Locate the cell with the specified text and output its (X, Y) center coordinate. 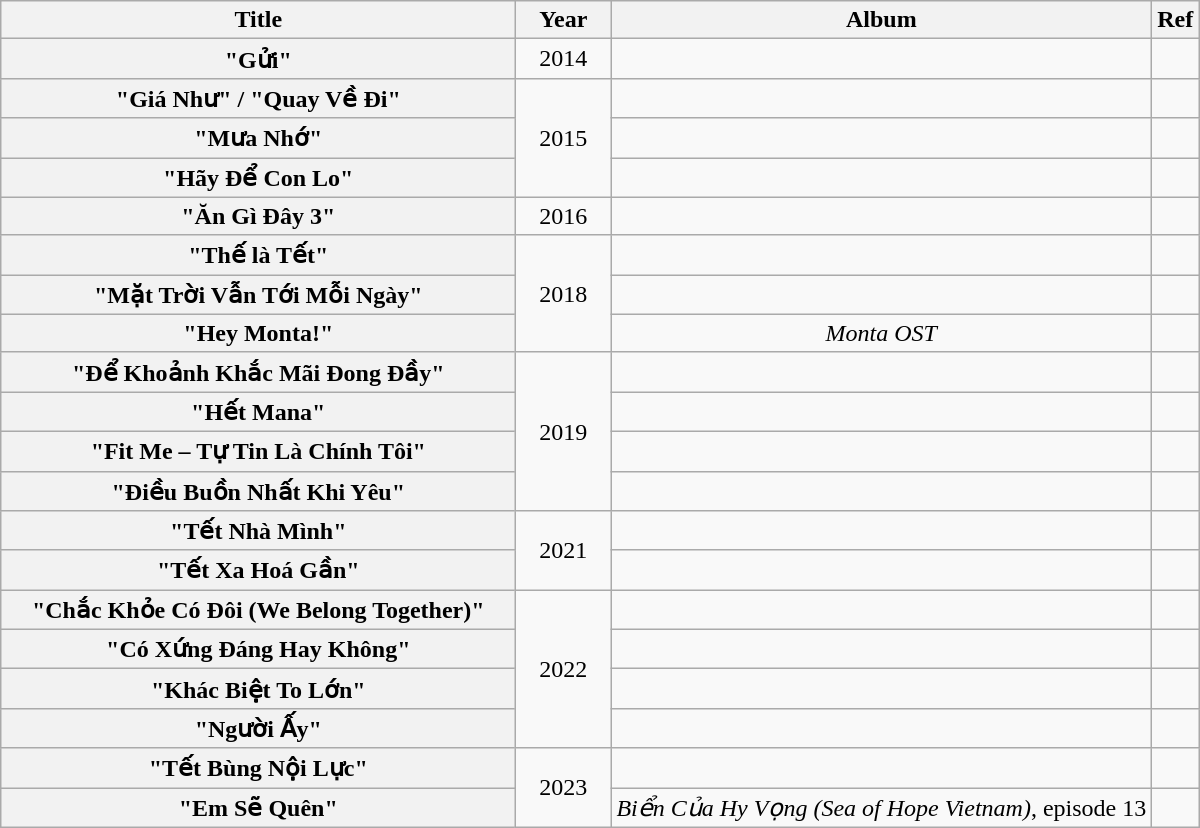
"Thế là Tết" (258, 255)
2016 (564, 216)
"Hãy Để Con Lo" (258, 178)
2023 (564, 788)
Biển Của Hy Vọng (Sea of Hope Vietnam), episode 13 (882, 808)
Title (258, 20)
"Tết Nhà Mình" (258, 531)
Year (564, 20)
"Chắc Khỏe Có Đôi (We Belong Together)" (258, 610)
Album (882, 20)
"Điều Buồn Nhất Khi Yêu" (258, 491)
"Gửi" (258, 59)
"Mưa Nhớ" (258, 138)
2019 (564, 431)
2021 (564, 550)
"Em Sẽ Quên" (258, 808)
2015 (564, 138)
Monta OST (882, 333)
"Người Ấy" (258, 728)
2018 (564, 294)
"Fit Me – Tự Tin Là Chính Tôi" (258, 451)
Ref (1176, 20)
"Khác Biệt To Lớn" (258, 689)
"Giá Như" / "Quay Về Đi" (258, 98)
"Mặt Trời Vẫn Tới Mỗi Ngày" (258, 295)
"Để Khoảnh Khắc Mãi Đong Đầy" (258, 372)
"Tết Bùng Nội Lực" (258, 768)
"Có Xứng Đáng Hay Không" (258, 649)
"Hết Mana" (258, 412)
"Ăn Gì Đây 3" (258, 216)
2014 (564, 59)
"Tết Xa Hoá Gần" (258, 570)
2022 (564, 669)
"Hey Monta!" (258, 333)
